Search for the cell housing the specified text and yield its (X, Y) center coordinate. 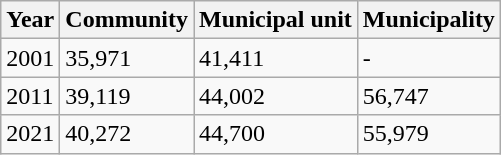
2021 (30, 134)
Year (30, 20)
Municipal unit (276, 20)
41,411 (276, 58)
- (428, 58)
35,971 (127, 58)
Community (127, 20)
44,002 (276, 96)
2011 (30, 96)
40,272 (127, 134)
39,119 (127, 96)
Municipality (428, 20)
2001 (30, 58)
55,979 (428, 134)
44,700 (276, 134)
56,747 (428, 96)
